Search for the cell housing the specified text and yield its [x, y] center coordinate. 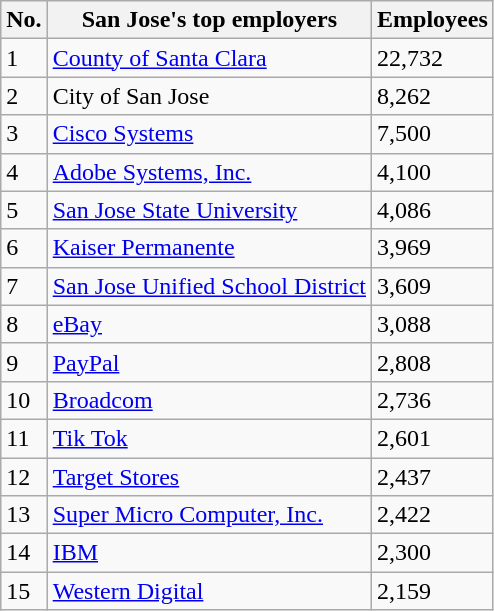
1 [24, 58]
2,437 [433, 477]
Kaiser Permanente [209, 248]
2 [24, 96]
eBay [209, 324]
2,808 [433, 362]
San Jose State University [209, 210]
Super Micro Computer, Inc. [209, 515]
IBM [209, 553]
PayPal [209, 362]
2,736 [433, 400]
14 [24, 553]
2,159 [433, 591]
Adobe Systems, Inc. [209, 172]
County of Santa Clara [209, 58]
2,601 [433, 438]
9 [24, 362]
San Jose's top employers [209, 20]
7,500 [433, 134]
22,732 [433, 58]
15 [24, 591]
8 [24, 324]
5 [24, 210]
3,969 [433, 248]
Western Digital [209, 591]
4,086 [433, 210]
No. [24, 20]
4,100 [433, 172]
San Jose Unified School District [209, 286]
11 [24, 438]
Broadcom [209, 400]
Cisco Systems [209, 134]
Tik Tok [209, 438]
3,609 [433, 286]
12 [24, 477]
Employees [433, 20]
8,262 [433, 96]
City of San Jose [209, 96]
2,422 [433, 515]
6 [24, 248]
13 [24, 515]
4 [24, 172]
10 [24, 400]
7 [24, 286]
2,300 [433, 553]
3,088 [433, 324]
Target Stores [209, 477]
3 [24, 134]
